Search for the cell housing the specified text and yield its [X, Y] center coordinate. 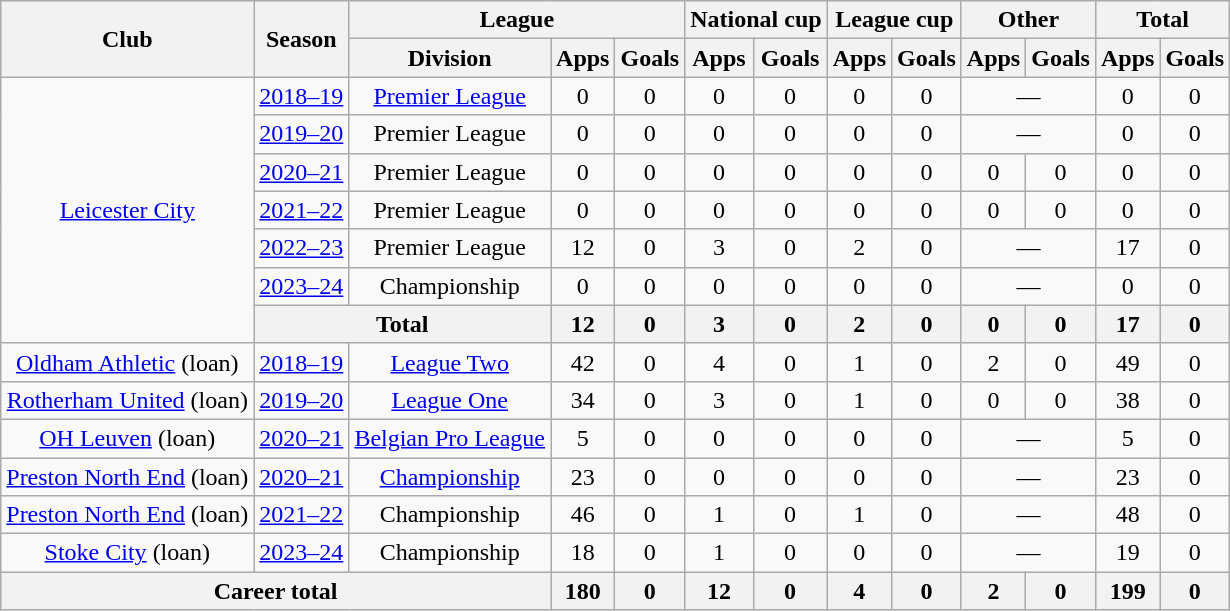
Club [128, 39]
42 [583, 362]
Season [302, 39]
199 [1127, 591]
48 [1127, 515]
180 [583, 591]
Other [1028, 20]
League Two [450, 362]
Rotherham United (loan) [128, 400]
Leicester City [128, 210]
Career total [276, 591]
2022–23 [302, 248]
19 [1127, 553]
League cup [894, 20]
National cup [756, 20]
49 [1127, 362]
Belgian Pro League [450, 438]
Division [450, 58]
League One [450, 400]
OH Leuven (loan) [128, 438]
38 [1127, 400]
Stoke City (loan) [128, 553]
34 [583, 400]
46 [583, 515]
League [517, 20]
18 [583, 553]
Oldham Athletic (loan) [128, 362]
